Output the [x, y] coordinate of the center of the cell containing the given text.  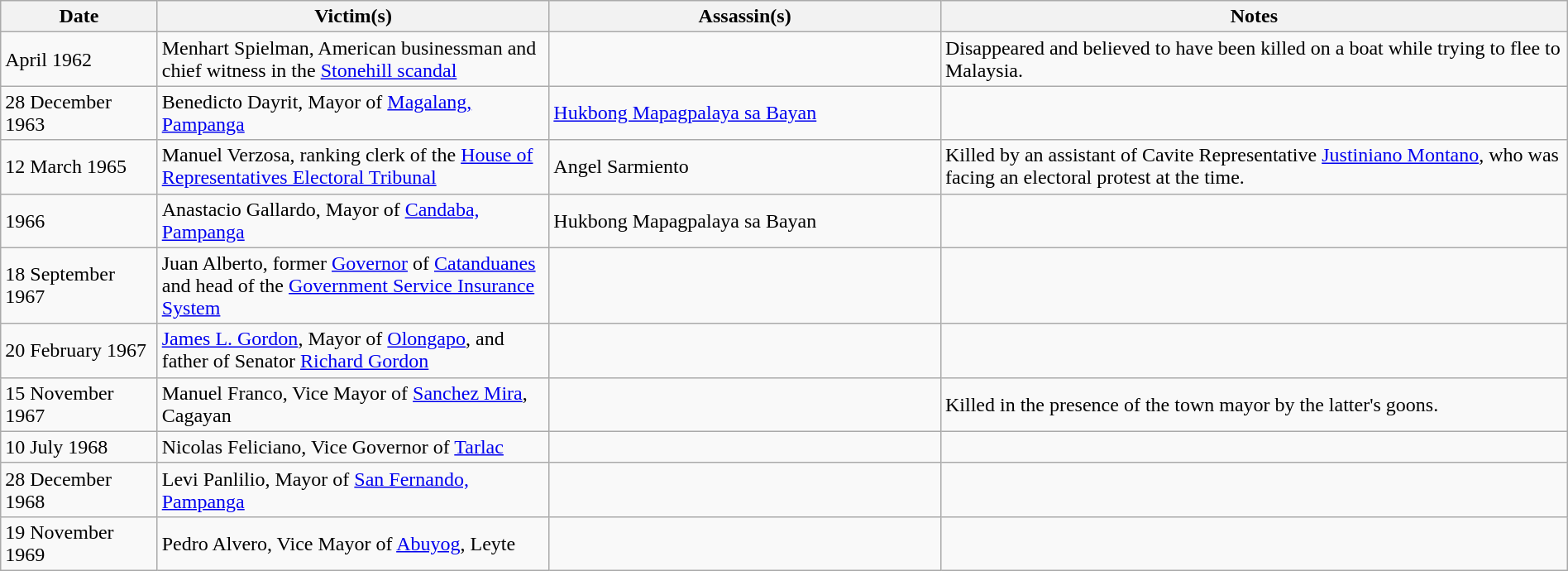
Assassin(s) [745, 17]
28 December 1968 [79, 490]
Angel Sarmiento [745, 167]
April 1962 [79, 60]
Killed in the presence of the town mayor by the latter's goons. [1254, 404]
Benedicto Dayrit, Mayor of Magalang, Pampanga [353, 113]
Killed by an assistant of Cavite Representative Justiniano Montano, who was facing an electoral protest at the time. [1254, 167]
Manuel Franco, Vice Mayor of Sanchez Mira, Cagayan [353, 404]
12 March 1965 [79, 167]
James L. Gordon, Mayor of Olongapo, and father of Senator Richard Gordon [353, 351]
15 November 1967 [79, 404]
Disappeared and believed to have been killed on a boat while trying to flee to Malaysia. [1254, 60]
Date [79, 17]
19 November 1969 [79, 543]
20 February 1967 [79, 351]
10 July 1968 [79, 447]
Manuel Verzosa, ranking clerk of the House of Representatives Electoral Tribunal [353, 167]
18 September 1967 [79, 285]
Nicolas Feliciano, Vice Governor of Tarlac [353, 447]
Juan Alberto, former Governor of Catanduanes and head of the Government Service Insurance System [353, 285]
Menhart Spielman, American businessman and chief witness in the Stonehill scandal [353, 60]
Pedro Alvero, Vice Mayor of Abuyog, Leyte [353, 543]
28 December 1963 [79, 113]
Victim(s) [353, 17]
Notes [1254, 17]
1966 [79, 220]
Levi Panlilio, Mayor of San Fernando, Pampanga [353, 490]
Anastacio Gallardo, Mayor of Candaba, Pampanga [353, 220]
